Scan for the cell matching the given text and deliver its (X, Y) coordinate at center. 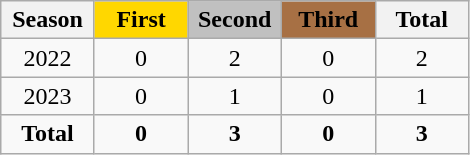
Second (235, 20)
Season (48, 20)
2022 (48, 58)
2023 (48, 96)
Third (328, 20)
First (141, 20)
